Pinpoint the cell where the given text exists, returning its (X, Y) midpoint coordinate. 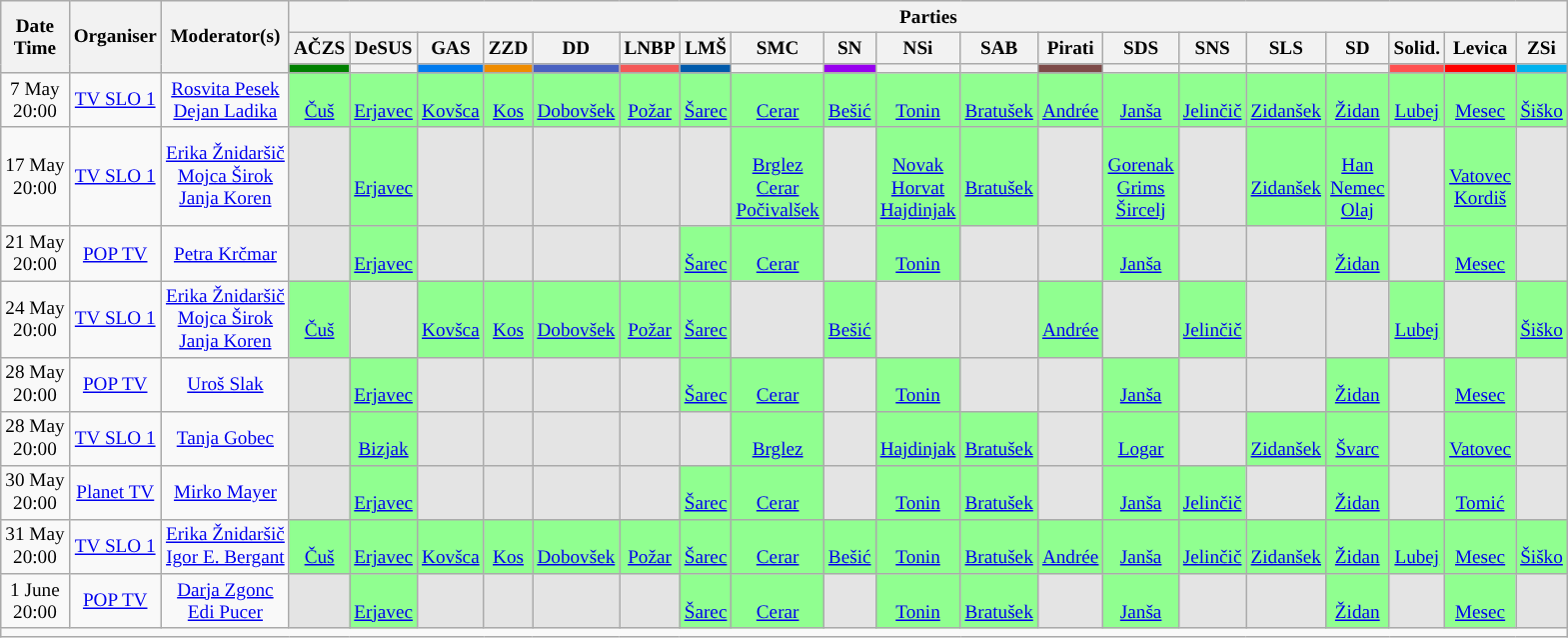
GorenakGrimsŠircelj (1141, 176)
SN (849, 48)
NSi (917, 48)
LNBP (650, 48)
VatovecKordiš (1481, 176)
Tomić (1481, 492)
Organiser (115, 37)
7 May20:00 (35, 100)
Parties (927, 17)
Solid. (1417, 48)
Moderator(s) (225, 37)
Levica (1481, 48)
Tanja Gobec (225, 438)
BrglezCerarPočivalšek (778, 176)
24 May20:00 (35, 318)
Petra Krčmar (225, 253)
SLS (1286, 48)
SNS (1212, 48)
LMŠ (706, 48)
30 May20:00 (35, 492)
31 May20:00 (35, 546)
Darja ZgoncEdi Pucer (225, 601)
Vatovec (1481, 438)
1 June20:00 (35, 601)
ZZD (508, 48)
Uroš Slak (225, 384)
ZSi (1542, 48)
SD (1358, 48)
AČZS (319, 48)
DD (576, 48)
Planet TV (115, 492)
DeSUS (384, 48)
Brglez (778, 438)
Pirati (1070, 48)
Bizjak (384, 438)
Logar (1141, 438)
SMC (778, 48)
HanNemecOlaj (1358, 176)
Erika ŽnidaršičIgor E. Bergant (225, 546)
21 May20:00 (35, 253)
DateTime (35, 37)
17 May20:00 (35, 176)
SAB (999, 48)
GAS (452, 48)
Hajdinjak (917, 438)
SDS (1141, 48)
Švarc (1358, 438)
NovakHorvatHajdinjak (917, 176)
Rosvita PesekDejan Ladika (225, 100)
Mirko Mayer (225, 492)
